Detect which cell encompasses the target text, then output its (x, y) center coordinate. 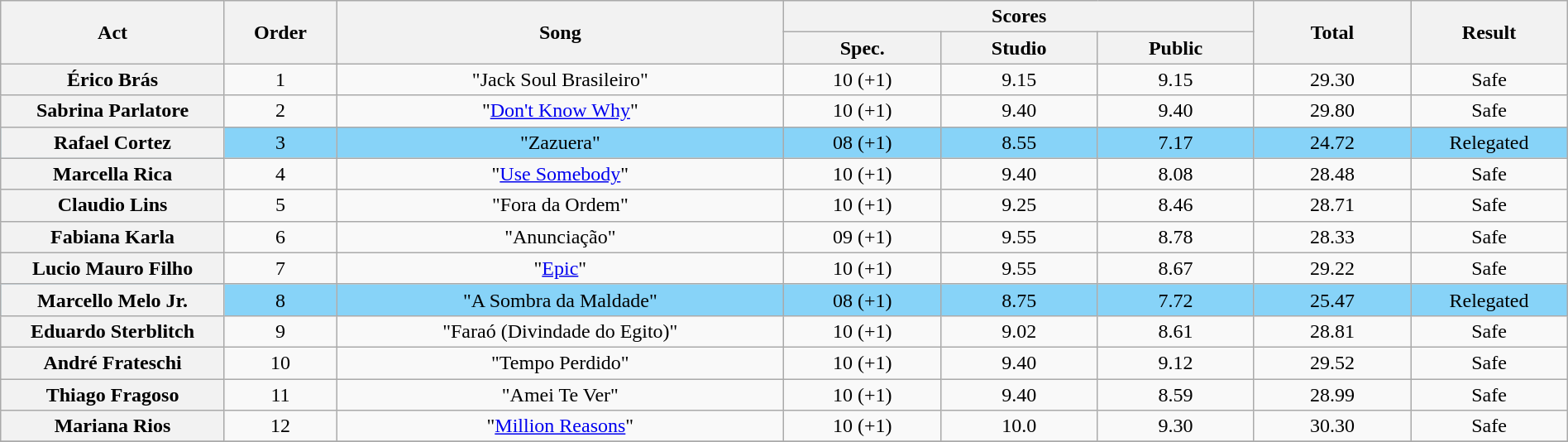
8.61 (1176, 331)
Song (561, 32)
29.30 (1331, 79)
11 (280, 395)
"Amei Te Ver" (561, 395)
10.0 (1019, 426)
1 (280, 79)
28.99 (1331, 395)
8.55 (1019, 142)
Marcello Melo Jr. (112, 300)
12 (280, 426)
25.47 (1331, 300)
"Faraó (Divindade do Egito)" (561, 331)
Marcella Rica (112, 174)
Thiago Fragoso (112, 395)
Total (1331, 32)
7.72 (1176, 300)
8.75 (1019, 300)
29.52 (1331, 363)
"Million Reasons" (561, 426)
8.67 (1176, 268)
28.48 (1331, 174)
5 (280, 205)
9.12 (1176, 363)
2 (280, 111)
9.02 (1019, 331)
Claudio Lins (112, 205)
"Don't Know Why" (561, 111)
28.33 (1331, 237)
8 (280, 300)
7 (280, 268)
"Epic" (561, 268)
Scores (1019, 17)
Public (1176, 48)
Order (280, 32)
4 (280, 174)
3 (280, 142)
Sabrina Parlatore (112, 111)
9.30 (1176, 426)
Act (112, 32)
7.17 (1176, 142)
"Fora da Ordem" (561, 205)
Fabiana Karla (112, 237)
9 (280, 331)
"Use Somebody" (561, 174)
"Zazuera" (561, 142)
10 (280, 363)
Rafael Cortez (112, 142)
"Anunciação" (561, 237)
28.81 (1331, 331)
"Jack Soul Brasileiro" (561, 79)
Spec. (862, 48)
Studio (1019, 48)
Eduardo Sterblitch (112, 331)
24.72 (1331, 142)
6 (280, 237)
Érico Brás (112, 79)
30.30 (1331, 426)
9.25 (1019, 205)
Mariana Rios (112, 426)
André Frateschi (112, 363)
28.71 (1331, 205)
"A Sombra da Maldade" (561, 300)
Lucio Mauro Filho (112, 268)
09 (+1) (862, 237)
8.08 (1176, 174)
8.78 (1176, 237)
29.22 (1331, 268)
"Tempo Perdido" (561, 363)
29.80 (1331, 111)
8.46 (1176, 205)
Result (1489, 32)
8.59 (1176, 395)
